Find where the given text appears and provide that cell's center as [x, y] coordinate. 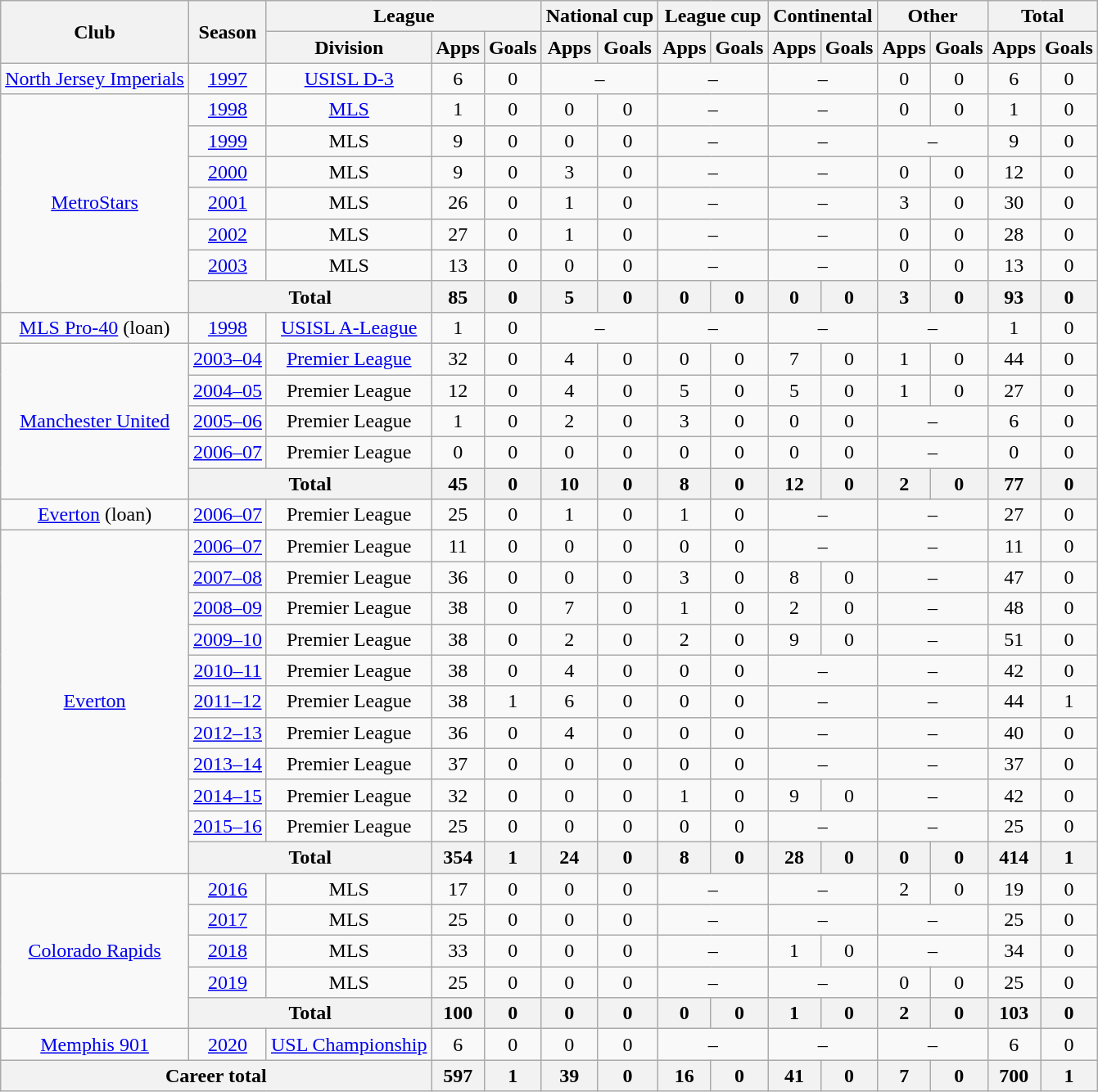
47 [1014, 577]
USL Championship [349, 1045]
1999 [228, 141]
USISL A-League [349, 327]
Season [228, 32]
National cup [599, 16]
2015–16 [228, 826]
Everton (loan) [95, 515]
93 [1014, 296]
2010–11 [228, 670]
2011–12 [228, 702]
Everton [95, 702]
414 [1014, 857]
MetroStars [95, 203]
40 [1014, 733]
2005–06 [228, 422]
2013–14 [228, 764]
77 [1014, 484]
26 [458, 203]
Manchester United [95, 421]
51 [1014, 639]
700 [1014, 1076]
2003 [228, 265]
17 [458, 888]
2018 [228, 951]
41 [794, 1076]
2000 [228, 172]
2014–15 [228, 795]
League cup [713, 16]
19 [1014, 888]
48 [1014, 608]
Division [349, 47]
2001 [228, 203]
Colorado Rapids [95, 950]
2019 [228, 982]
354 [458, 857]
103 [1014, 1013]
League [404, 16]
39 [569, 1076]
2002 [228, 234]
2004–05 [228, 390]
33 [458, 951]
16 [685, 1076]
85 [458, 296]
2009–10 [228, 639]
USISL D-3 [349, 79]
10 [569, 484]
Career total [216, 1076]
2007–08 [228, 577]
2020 [228, 1045]
MLS Pro-40 (loan) [95, 327]
45 [458, 484]
100 [458, 1013]
2008–09 [228, 608]
2012–13 [228, 733]
34 [1014, 951]
2003–04 [228, 359]
24 [569, 857]
Club [95, 32]
597 [458, 1076]
2016 [228, 888]
2017 [228, 920]
Continental [823, 16]
1997 [228, 79]
Memphis 901 [95, 1045]
Other [933, 16]
North Jersey Imperials [95, 79]
30 [1014, 203]
